Find where the given text appears and provide that cell's center as (x, y) coordinate. 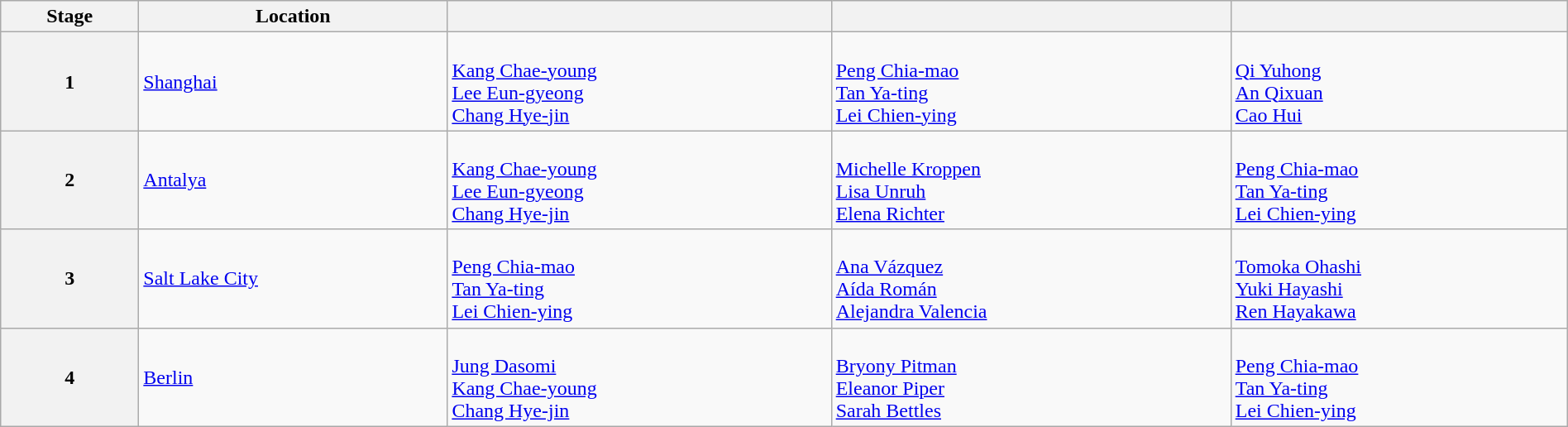
Antalya (293, 180)
4 (69, 377)
Salt Lake City (293, 278)
Ana Vázquez Aída Román Alejandra Valencia (1030, 278)
Location (293, 17)
Michelle Kroppen Lisa Unruh Elena Richter (1030, 180)
Shanghai (293, 81)
Tomoka Ohashi Yuki Hayashi Ren Hayakawa (1399, 278)
1 (69, 81)
Stage (69, 17)
Jung Dasomi Kang Chae-young Chang Hye-jin (639, 377)
2 (69, 180)
Berlin (293, 377)
Qi Yuhong An Qixuan Cao Hui (1399, 81)
3 (69, 278)
Bryony Pitman Eleanor Piper Sarah Bettles (1030, 377)
